Detect which cell encompasses the target text, then output its [x, y] center coordinate. 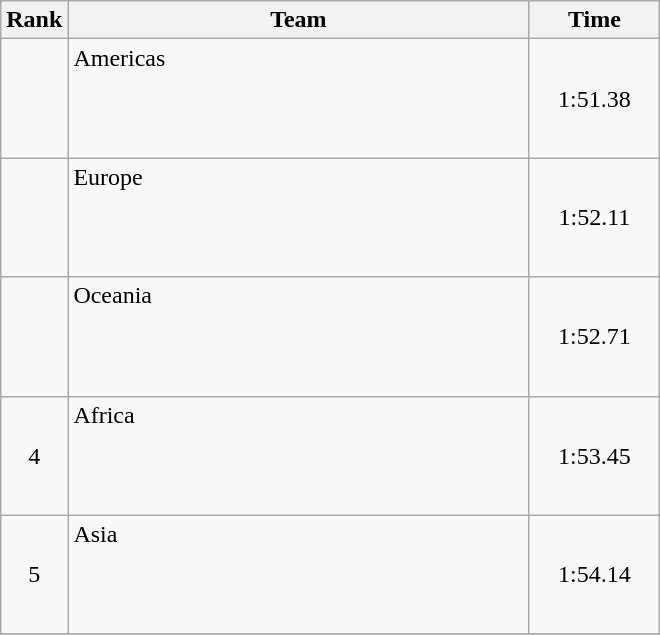
Europe [298, 218]
Team [298, 20]
Oceania [298, 336]
4 [34, 456]
Time [594, 20]
1:53.45 [594, 456]
Rank [34, 20]
Africa [298, 456]
1:52.11 [594, 218]
Americas [298, 98]
1:51.38 [594, 98]
Asia [298, 574]
5 [34, 574]
1:54.14 [594, 574]
1:52.71 [594, 336]
